From the cell containing the given text, extract its center point as (x, y) coordinate. 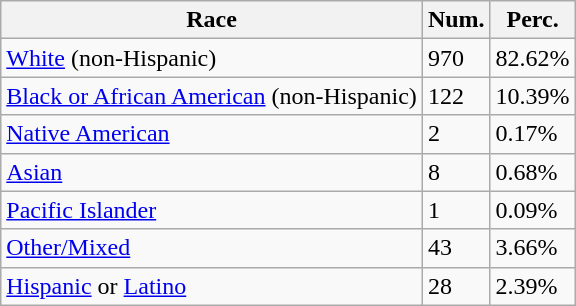
Num. (456, 20)
Other/Mixed (212, 248)
White (non-Hispanic) (212, 58)
2 (456, 134)
Pacific Islander (212, 210)
82.62% (532, 58)
0.17% (532, 134)
10.39% (532, 96)
122 (456, 96)
2.39% (532, 286)
3.66% (532, 248)
0.09% (532, 210)
28 (456, 286)
Race (212, 20)
0.68% (532, 172)
Perc. (532, 20)
970 (456, 58)
8 (456, 172)
Asian (212, 172)
Native American (212, 134)
Black or African American (non-Hispanic) (212, 96)
1 (456, 210)
43 (456, 248)
Hispanic or Latino (212, 286)
